Search for the cell housing the specified text and yield its [x, y] center coordinate. 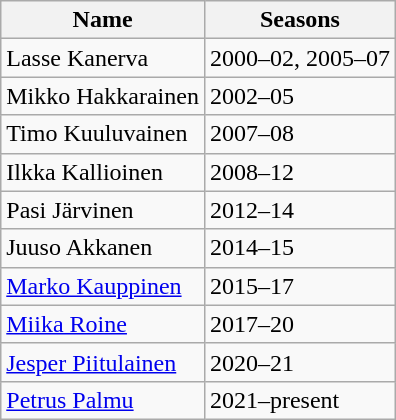
2021–present [300, 400]
2002–05 [300, 96]
2012–14 [300, 210]
Pasi Järvinen [103, 210]
Mikko Hakkarainen [103, 96]
Seasons [300, 20]
Petrus Palmu [103, 400]
2014–15 [300, 248]
Name [103, 20]
Miika Roine [103, 324]
Marko Kauppinen [103, 286]
2008–12 [300, 172]
Lasse Kanerva [103, 58]
Jesper Piitulainen [103, 362]
2020–21 [300, 362]
2015–17 [300, 286]
2017–20 [300, 324]
2000–02, 2005–07 [300, 58]
Timo Kuuluvainen [103, 134]
Ilkka Kallioinen [103, 172]
Juuso Akkanen [103, 248]
2007–08 [300, 134]
